Provide the [X, Y] coordinate of the cell's center where the given text is located.  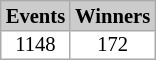
Winners [112, 14]
Events [36, 14]
1148 [36, 44]
172 [112, 44]
